Provide the [x, y] coordinate of the cell's center where the given text is located.  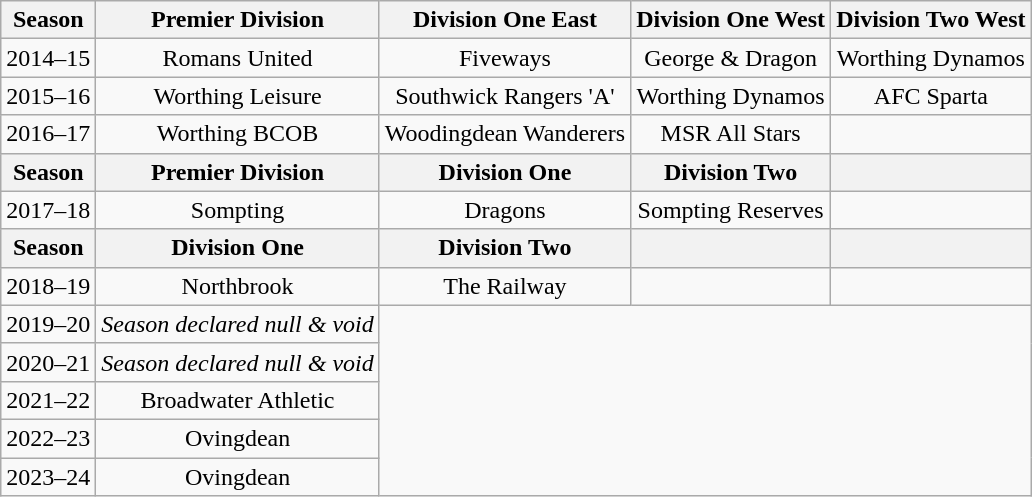
Sompting Reserves [731, 210]
2020–21 [48, 362]
AFC Sparta [931, 96]
Romans United [238, 58]
2017–18 [48, 210]
2018–19 [48, 286]
Division One East [504, 20]
2015–16 [48, 96]
Woodingdean Wanderers [504, 134]
2021–22 [48, 400]
Northbrook [238, 286]
2023–24 [48, 477]
Sompting [238, 210]
2016–17 [48, 134]
Division Two West [931, 20]
George & Dragon [731, 58]
2019–20 [48, 324]
Division One West [731, 20]
The Railway [504, 286]
Fiveways [504, 58]
Worthing Leisure [238, 96]
Southwick Rangers 'A' [504, 96]
Broadwater Athletic [238, 400]
2022–23 [48, 438]
Worthing BCOB [238, 134]
Dragons [504, 210]
MSR All Stars [731, 134]
2014–15 [48, 58]
